Pinpoint the cell where the given text exists, returning its [X, Y] midpoint coordinate. 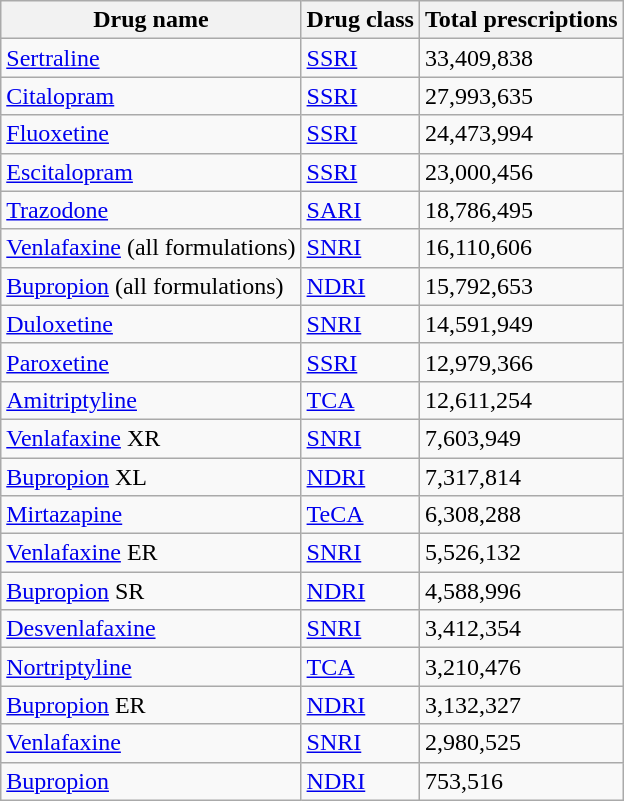
2,980,525 [521, 743]
Amitriptyline [151, 400]
12,979,366 [521, 362]
27,993,635 [521, 96]
15,792,653 [521, 286]
Total prescriptions [521, 20]
Bupropion SR [151, 591]
Drug class [360, 20]
Escitalopram [151, 172]
24,473,994 [521, 134]
Bupropion [151, 781]
3,132,327 [521, 705]
6,308,288 [521, 515]
4,588,996 [521, 591]
Paroxetine [151, 362]
33,409,838 [521, 58]
Citalopram [151, 96]
Bupropion ER [151, 705]
14,591,949 [521, 324]
Venlafaxine ER [151, 553]
Venlafaxine XR [151, 438]
5,526,132 [521, 553]
753,516 [521, 781]
12,611,254 [521, 400]
Trazodone [151, 210]
3,210,476 [521, 667]
Drug name [151, 20]
23,000,456 [521, 172]
Bupropion (all formulations) [151, 286]
Duloxetine [151, 324]
18,786,495 [521, 210]
Nortriptyline [151, 667]
16,110,606 [521, 248]
Fluoxetine [151, 134]
Desvenlafaxine [151, 629]
3,412,354 [521, 629]
Sertraline [151, 58]
Bupropion XL [151, 477]
7,603,949 [521, 438]
TeCA [360, 515]
SARI [360, 210]
Mirtazapine [151, 515]
7,317,814 [521, 477]
Venlafaxine (all formulations) [151, 248]
Venlafaxine [151, 743]
